Output the [x, y] coordinate of the center of the cell containing the given text.  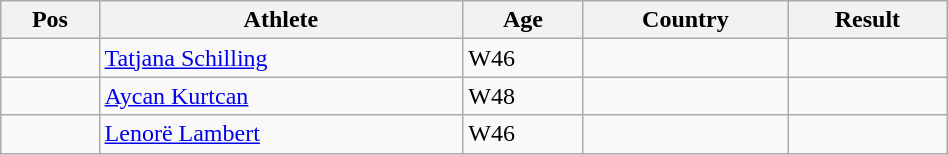
Pos [50, 20]
W48 [524, 96]
Country [685, 20]
Age [524, 20]
Lenorë Lambert [281, 134]
Tatjana Schilling [281, 58]
Athlete [281, 20]
Result [868, 20]
Aycan Kurtcan [281, 96]
